Scan for the cell matching the given text and deliver its [X, Y] coordinate at center. 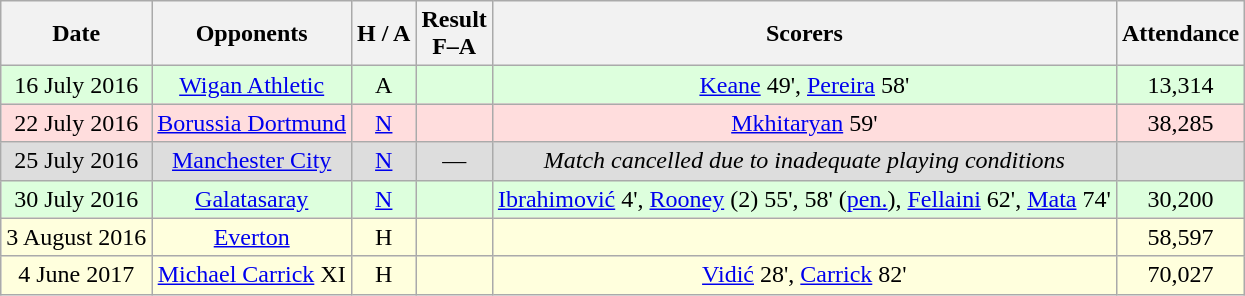
58,597 [1180, 237]
Michael Carrick XI [252, 275]
3 August 2016 [76, 237]
16 July 2016 [76, 85]
Opponents [252, 34]
Vidić 28', Carrick 82' [804, 275]
Ibrahimović 4', Rooney (2) 55', 58' (pen.), Fellaini 62', Mata 74' [804, 199]
30,200 [1180, 199]
ResultF–A [454, 34]
Match cancelled due to inadequate playing conditions [804, 161]
22 July 2016 [76, 123]
Wigan Athletic [252, 85]
H / A [384, 34]
13,314 [1180, 85]
70,027 [1180, 275]
Galatasaray [252, 199]
Borussia Dortmund [252, 123]
Keane 49', Pereira 58' [804, 85]
Mkhitaryan 59' [804, 123]
Everton [252, 237]
38,285 [1180, 123]
Scorers [804, 34]
Date [76, 34]
25 July 2016 [76, 161]
Manchester City [252, 161]
4 June 2017 [76, 275]
— [454, 161]
30 July 2016 [76, 199]
A [384, 85]
Attendance [1180, 34]
